Output the (X, Y) coordinate of the center of the cell containing the given text.  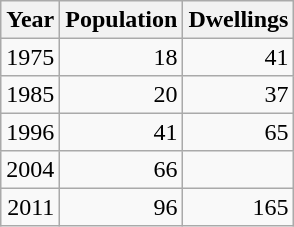
2011 (30, 206)
165 (238, 206)
Year (30, 20)
Dwellings (238, 20)
96 (122, 206)
18 (122, 56)
1975 (30, 56)
1985 (30, 94)
1996 (30, 132)
20 (122, 94)
37 (238, 94)
65 (238, 132)
66 (122, 170)
Population (122, 20)
2004 (30, 170)
